Return (x, y) of the center of cell containing provided text 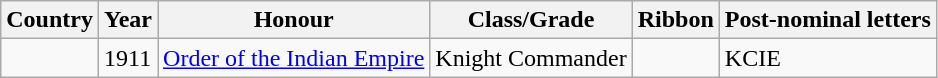
Class/Grade (531, 20)
Order of the Indian Empire (294, 58)
1911 (128, 58)
Knight Commander (531, 58)
Post-nominal letters (828, 20)
KCIE (828, 58)
Country (50, 20)
Year (128, 20)
Ribbon (676, 20)
Honour (294, 20)
